Determine the (x, y) coordinate at the center of the cell enclosing the given text.  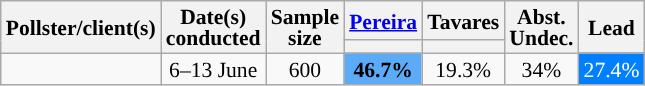
46.7% (383, 68)
Lead (612, 27)
19.3% (463, 68)
Abst.Undec. (541, 27)
6–13 June (214, 68)
34% (541, 68)
Samplesize (305, 27)
600 (305, 68)
Date(s)conducted (214, 27)
27.4% (612, 68)
Pollster/client(s) (81, 27)
Pereira (383, 20)
Tavares (463, 20)
